For the text-containing cell, return its midpoint in [X, Y] coordinate format. 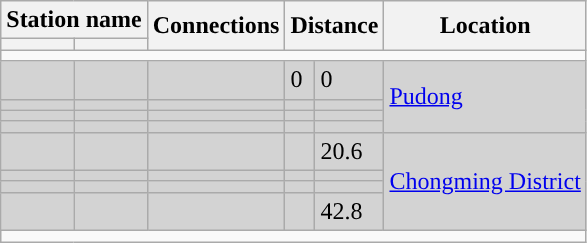
Distance [334, 26]
42.8 [350, 211]
20.6 [350, 151]
Pudong [485, 96]
Connections [216, 26]
Location [485, 26]
Chongming District [485, 181]
Station name [74, 20]
